Detect which cell encompasses the target text, then output its [x, y] center coordinate. 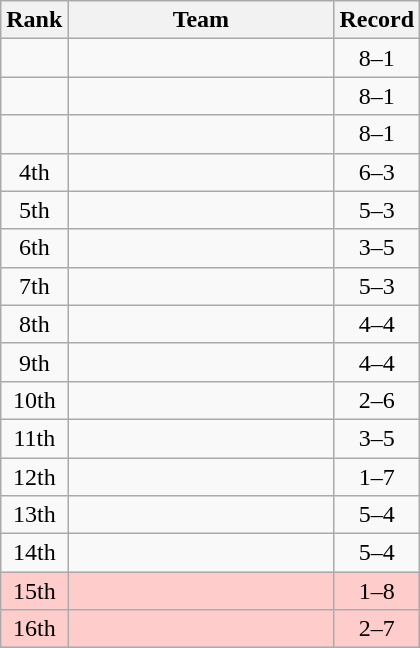
14th [34, 553]
1–8 [377, 591]
2–7 [377, 629]
Rank [34, 20]
8th [34, 324]
13th [34, 515]
Record [377, 20]
4th [34, 172]
5th [34, 210]
12th [34, 477]
9th [34, 362]
Team [201, 20]
11th [34, 438]
7th [34, 286]
15th [34, 591]
2–6 [377, 400]
1–7 [377, 477]
6th [34, 248]
6–3 [377, 172]
16th [34, 629]
10th [34, 400]
